Determine the [x, y] coordinate at the center of the cell enclosing the given text.  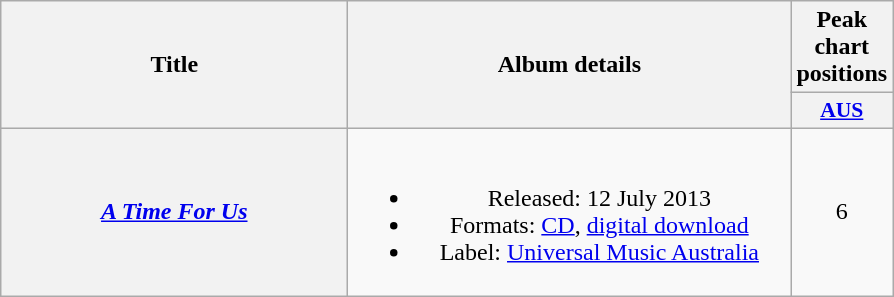
Peak chart positions [842, 47]
A Time For Us [174, 212]
Title [174, 65]
6 [842, 212]
AUS [842, 111]
Released: 12 July 2013Formats: CD, digital downloadLabel: Universal Music Australia [570, 212]
Album details [570, 65]
